For the text-containing cell, return its midpoint in [X, Y] coordinate format. 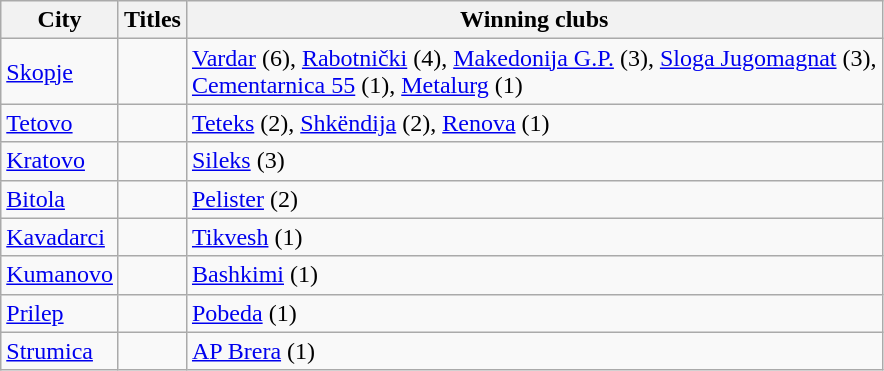
Titles [152, 20]
Bitola [60, 199]
Kratovo [60, 161]
Tikvesh (1) [534, 237]
Kavadarci [60, 237]
City [60, 20]
Pobeda (1) [534, 313]
Teteks (2), Shkëndija (2), Renova (1) [534, 123]
Strumica [60, 351]
Winning clubs [534, 20]
Pelister (2) [534, 199]
AP Brera (1) [534, 351]
Sileks (3) [534, 161]
Skopje [60, 72]
Kumanovo [60, 275]
Prilep [60, 313]
Vardar (6), Rabotnički (4), Makedonija G.P. (3), Sloga Jugomagnat (3), Cementarnica 55 (1), Metalurg (1) [534, 72]
Bashkimi (1) [534, 275]
Tetovo [60, 123]
